Find where the given text appears and provide that cell's center as (x, y) coordinate. 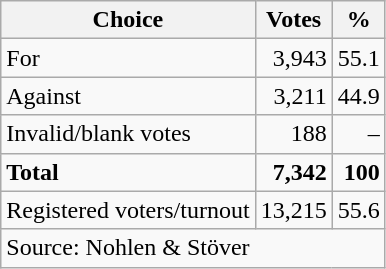
13,215 (294, 210)
Registered voters/turnout (128, 210)
For (128, 58)
3,943 (294, 58)
Source: Nohlen & Stöver (193, 248)
% (358, 20)
Total (128, 172)
44.9 (358, 96)
100 (358, 172)
Choice (128, 20)
55.1 (358, 58)
Votes (294, 20)
Invalid/blank votes (128, 134)
Against (128, 96)
188 (294, 134)
7,342 (294, 172)
55.6 (358, 210)
3,211 (294, 96)
– (358, 134)
